Output the [X, Y] coordinate of the center of the cell containing the given text.  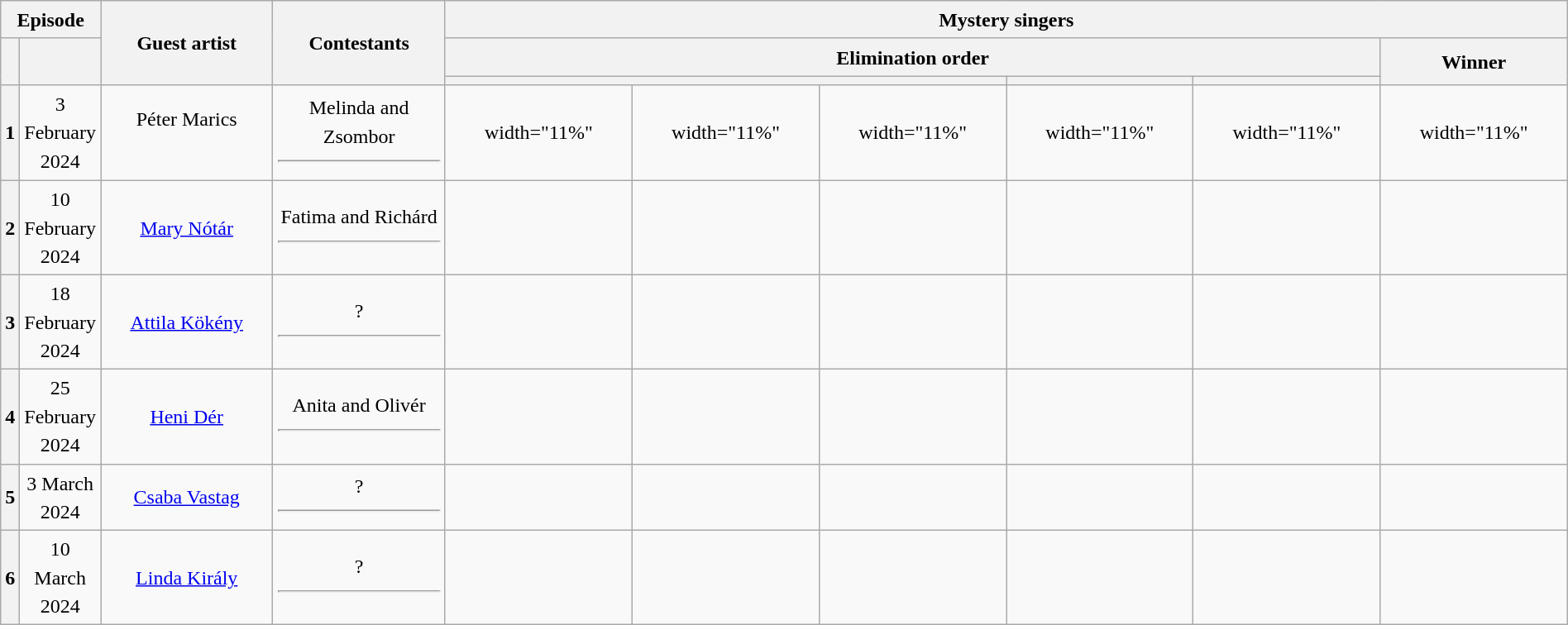
25 February 2024 [60, 417]
Linda Király [187, 577]
1 [10, 132]
Episode [51, 20]
Csaba Vastag [187, 497]
2 [10, 228]
Heni Dér [187, 417]
Guest artist [187, 43]
Anita and Olivér [359, 417]
Mary Nótár [187, 228]
3 February 2024 [60, 132]
Fatima and Richárd [359, 228]
10 March 2024 [60, 577]
3 March 2024 [60, 497]
Attila Kökény [187, 322]
3 [10, 322]
10 February 2024 [60, 228]
Winner [1474, 61]
5 [10, 497]
6 [10, 577]
Elimination order [913, 57]
Mystery singers [1006, 20]
Péter Marics [187, 132]
18 February 2024 [60, 322]
Melinda and Zsombor [359, 132]
4 [10, 417]
Contestants [359, 43]
